Return [X, Y] of the center of cell containing provided text 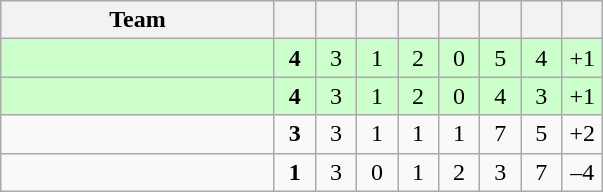
–4 [582, 172]
Team [138, 20]
+2 [582, 134]
